Capture the cell that displays the provided text and extract its [x, y] central coordinate. 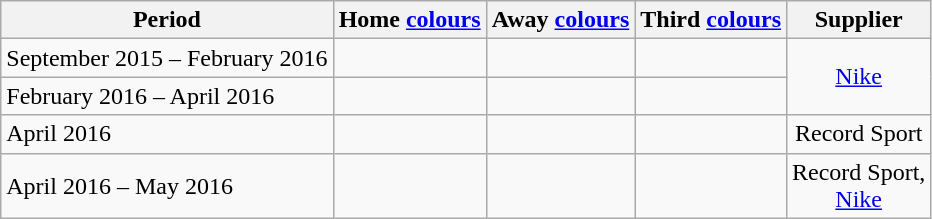
Record Sport,Nike [859, 186]
September 2015 – February 2016 [167, 58]
Nike [859, 77]
Period [167, 20]
Record Sport [859, 134]
February 2016 – April 2016 [167, 96]
Away colours [560, 20]
Supplier [859, 20]
April 2016 [167, 134]
April 2016 – May 2016 [167, 186]
Home colours [410, 20]
Third colours [711, 20]
